Locate the cell with the specified text and output its (X, Y) center coordinate. 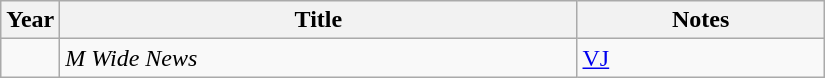
Title (318, 20)
Year (30, 20)
VJ (700, 58)
Notes (700, 20)
M Wide News (318, 58)
